Provide the [X, Y] coordinate of the cell's center where the given text is located.  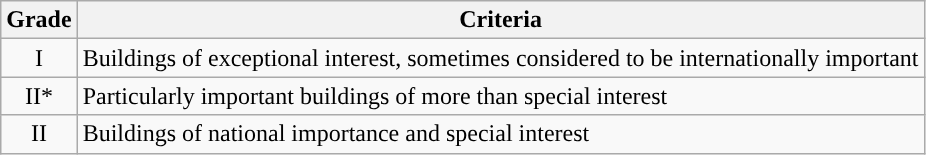
II [39, 134]
Particularly important buildings of more than special interest [500, 96]
II* [39, 96]
I [39, 58]
Buildings of exceptional interest, sometimes considered to be internationally important [500, 58]
Buildings of national importance and special interest [500, 134]
Grade [39, 20]
Criteria [500, 20]
